Output the [X, Y] coordinate of the center of the cell containing the given text.  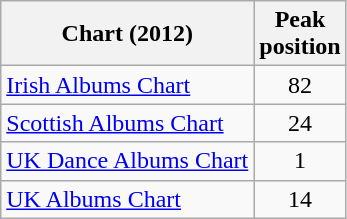
UK Dance Albums Chart [128, 161]
Scottish Albums Chart [128, 123]
1 [300, 161]
Peakposition [300, 34]
Irish Albums Chart [128, 85]
82 [300, 85]
14 [300, 199]
UK Albums Chart [128, 199]
Chart (2012) [128, 34]
24 [300, 123]
